Locate the cell with the specified text and output its (x, y) center coordinate. 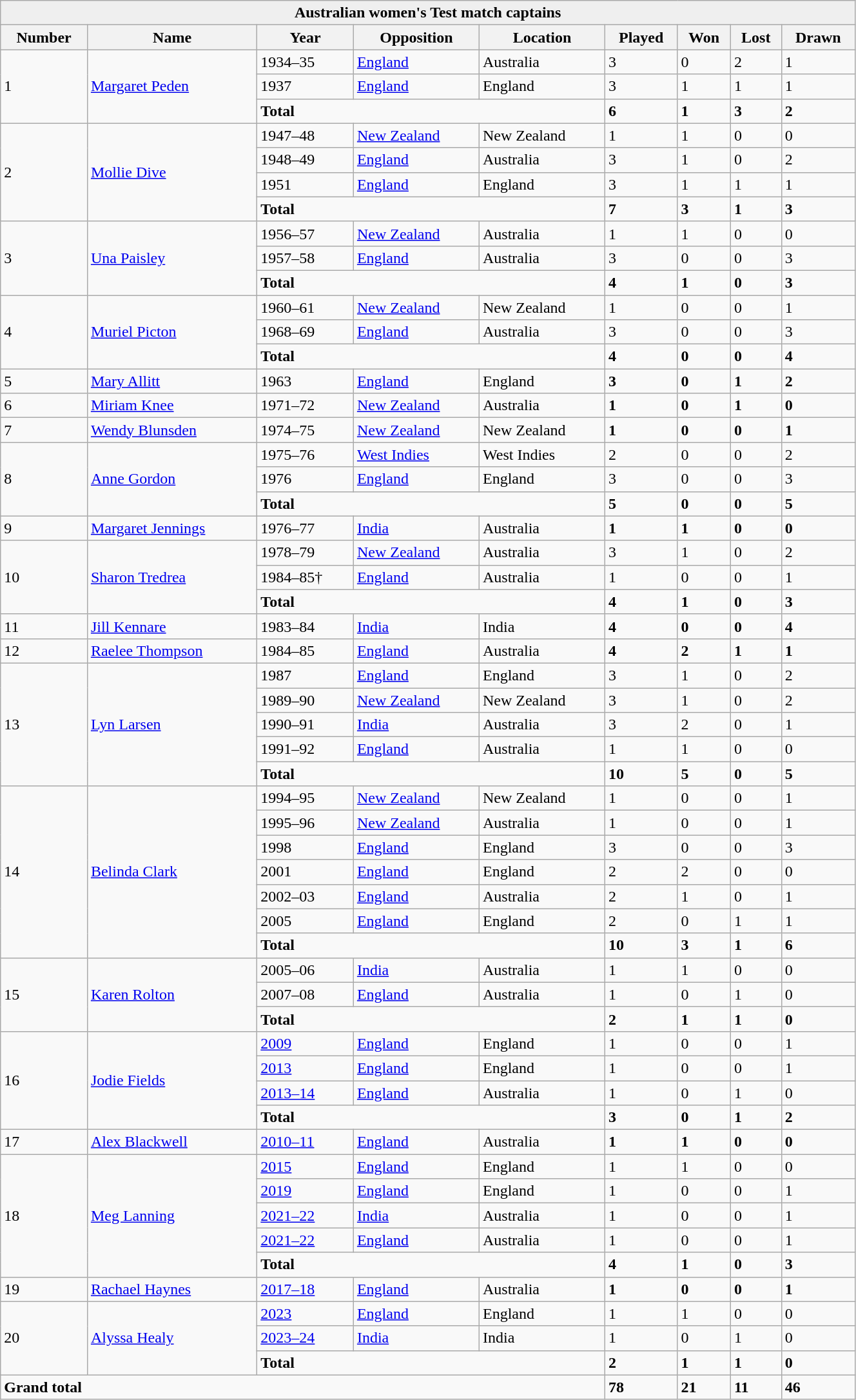
1991–92 (306, 749)
1974–75 (306, 430)
Name (171, 37)
18 (44, 1216)
Miriam Knee (171, 406)
78 (641, 1387)
Wendy Blunsden (171, 430)
12 (44, 651)
Belinda Clark (171, 872)
Raelee Thompson (171, 651)
2007–08 (306, 994)
1960–61 (306, 308)
1998 (306, 847)
1947–48 (306, 135)
1971–72 (306, 406)
Jill Kennare (171, 626)
15 (44, 994)
1984–85 (306, 651)
Grand total (303, 1387)
21 (704, 1387)
Won (704, 37)
Number (44, 37)
2010–11 (306, 1142)
Muriel Picton (171, 332)
2002–03 (306, 896)
1976–77 (306, 528)
19 (44, 1289)
1994–95 (306, 798)
Margaret Peden (171, 86)
1989–90 (306, 700)
1976 (306, 479)
2013–14 (306, 1093)
Meg Lanning (171, 1216)
1984–85† (306, 577)
2023–24 (306, 1338)
17 (44, 1142)
1987 (306, 675)
14 (44, 872)
20 (44, 1338)
Australian women's Test match captains (428, 13)
1957–58 (306, 258)
2015 (306, 1167)
1948–49 (306, 160)
2001 (306, 872)
Location (541, 37)
1975–76 (306, 455)
2005 (306, 921)
Lost (755, 37)
1956–57 (306, 233)
Sharon Tredrea (171, 577)
Jodie Fields (171, 1080)
1978–79 (306, 553)
1937 (306, 86)
9 (44, 528)
8 (44, 479)
Mollie Dive (171, 172)
2019 (306, 1191)
Lyn Larsen (171, 724)
1990–91 (306, 725)
Mary Allitt (171, 381)
2009 (306, 1043)
Drawn (818, 37)
2023 (306, 1314)
1951 (306, 184)
2017–18 (306, 1289)
1983–84 (306, 626)
Anne Gordon (171, 479)
Karen Rolton (171, 994)
13 (44, 724)
Rachael Haynes (171, 1289)
46 (818, 1387)
1968–69 (306, 332)
Opposition (416, 37)
Una Paisley (171, 258)
1934–35 (306, 62)
2013 (306, 1068)
Margaret Jennings (171, 528)
Alex Blackwell (171, 1142)
16 (44, 1080)
1963 (306, 381)
Year (306, 37)
Alyssa Healy (171, 1338)
Played (641, 37)
2005–06 (306, 970)
1995–96 (306, 823)
